Search for the cell housing the specified text and yield its (x, y) center coordinate. 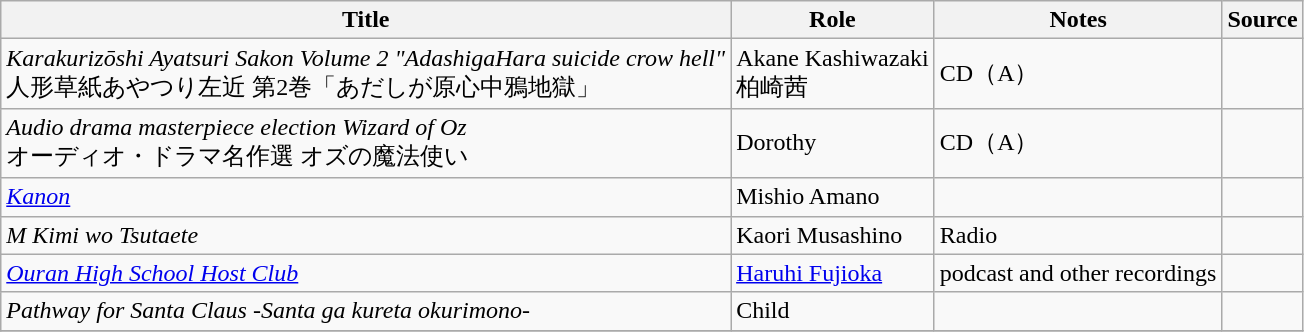
Role (833, 20)
Source (1262, 20)
Notes (1078, 20)
Karakurizōshi Ayatsuri Sakon Volume 2 "AdashigaHara suicide crow hell"人形草紙あやつり左近 第2巻「あだしが原心中鴉地獄」 (366, 74)
Radio (1078, 235)
Dorothy (833, 143)
Title (366, 20)
Ouran High School Host Club (366, 273)
Pathway for Santa Claus -Santa ga kureta okurimono- (366, 311)
Child (833, 311)
podcast and other recordings (1078, 273)
Kaori Musashino (833, 235)
Kanon (366, 197)
Haruhi Fujioka (833, 273)
Akane Kashiwazaki柏崎茜 (833, 74)
Mishio Amano (833, 197)
Audio drama masterpiece election Wizard of Ozオーディオ・ドラマ名作選 オズの魔法使い (366, 143)
M Kimi wo Tsutaete (366, 235)
